Provide the (x, y) coordinate of the cell's center where the given text is located.  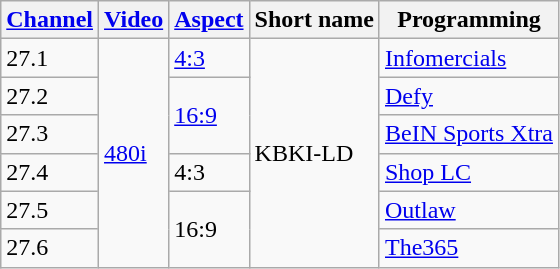
The365 (468, 248)
Short name (314, 20)
27.1 (50, 58)
Aspect (209, 20)
480i (134, 153)
Infomercials (468, 58)
Shop LC (468, 172)
27.6 (50, 248)
27.5 (50, 210)
27.3 (50, 134)
Programming (468, 20)
BeIN Sports Xtra (468, 134)
Video (134, 20)
Outlaw (468, 210)
Channel (50, 20)
27.4 (50, 172)
KBKI-LD (314, 153)
Defy (468, 96)
27.2 (50, 96)
